Find where the given text appears and provide that cell's center as (x, y) coordinate. 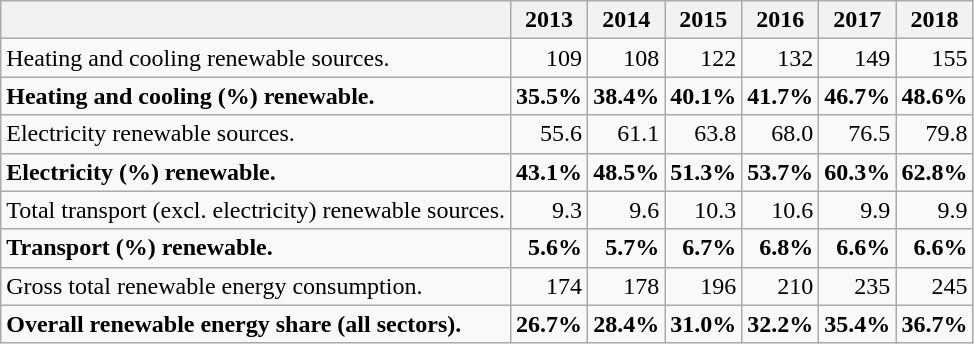
46.7% (858, 96)
68.0 (780, 134)
2018 (934, 20)
2016 (780, 20)
6.8% (780, 248)
31.0% (704, 324)
Overall renewable energy share (all sectors). (256, 324)
36.7% (934, 324)
41.7% (780, 96)
Gross total renewable energy consumption. (256, 286)
9.6 (626, 210)
48.5% (626, 172)
2015 (704, 20)
196 (704, 286)
109 (550, 58)
2013 (550, 20)
122 (704, 58)
Total transport (excl. electricity) renewable sources. (256, 210)
55.6 (550, 134)
245 (934, 286)
28.4% (626, 324)
63.8 (704, 134)
Heating and cooling renewable sources. (256, 58)
61.1 (626, 134)
210 (780, 286)
10.3 (704, 210)
51.3% (704, 172)
235 (858, 286)
5.6% (550, 248)
6.7% (704, 248)
76.5 (858, 134)
62.8% (934, 172)
10.6 (780, 210)
79.8 (934, 134)
Transport (%) renewable. (256, 248)
5.7% (626, 248)
178 (626, 286)
26.7% (550, 324)
35.4% (858, 324)
32.2% (780, 324)
108 (626, 58)
43.1% (550, 172)
2014 (626, 20)
60.3% (858, 172)
48.6% (934, 96)
149 (858, 58)
155 (934, 58)
2017 (858, 20)
53.7% (780, 172)
40.1% (704, 96)
35.5% (550, 96)
174 (550, 286)
Electricity renewable sources. (256, 134)
Heating and cooling (%) renewable. (256, 96)
132 (780, 58)
38.4% (626, 96)
9.3 (550, 210)
Electricity (%) renewable. (256, 172)
